Return (X, Y) of the center of cell containing provided text 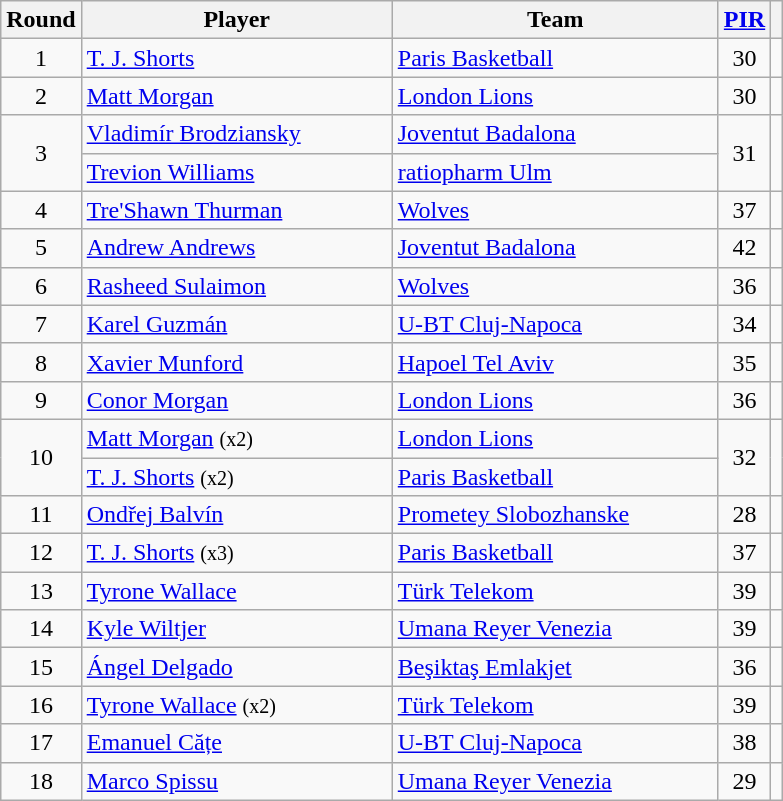
Trevion Williams (236, 172)
11 (41, 515)
T. J. Shorts (x2) (236, 477)
ratiopharm Ulm (555, 172)
Matt Morgan (x2) (236, 438)
Matt Morgan (236, 96)
Ondřej Balvín (236, 515)
7 (41, 324)
35 (744, 362)
38 (744, 743)
Player (236, 20)
Tre'Shawn Thurman (236, 210)
Vladimír Brodziansky (236, 134)
Andrew Andrews (236, 248)
18 (41, 781)
Round (41, 20)
Tyrone Wallace (236, 591)
Ángel Delgado (236, 667)
8 (41, 362)
Team (555, 20)
1 (41, 58)
17 (41, 743)
4 (41, 210)
28 (744, 515)
9 (41, 400)
13 (41, 591)
42 (744, 248)
Karel Guzmán (236, 324)
Emanuel Cățe (236, 743)
Prometey Slobozhanske (555, 515)
3 (41, 153)
34 (744, 324)
14 (41, 629)
6 (41, 286)
T. J. Shorts (236, 58)
12 (41, 553)
16 (41, 705)
15 (41, 667)
Beşiktaş Emlakjet (555, 667)
Marco Spissu (236, 781)
Tyrone Wallace (x2) (236, 705)
5 (41, 248)
Hapoel Tel Aviv (555, 362)
T. J. Shorts (x3) (236, 553)
32 (744, 457)
PIR (744, 20)
Conor Morgan (236, 400)
Rasheed Sulaimon (236, 286)
Xavier Munford (236, 362)
31 (744, 153)
2 (41, 96)
Kyle Wiltjer (236, 629)
10 (41, 457)
29 (744, 781)
